Determine the (x, y) coordinate at the center of the cell enclosing the given text.  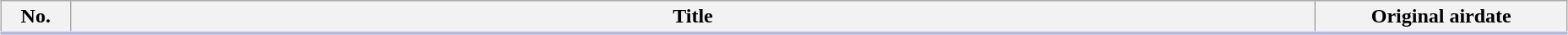
Title (693, 17)
Original airdate (1441, 17)
No. (35, 17)
